Extract the [X, Y] coordinate from the center of the cell holding the provided text.  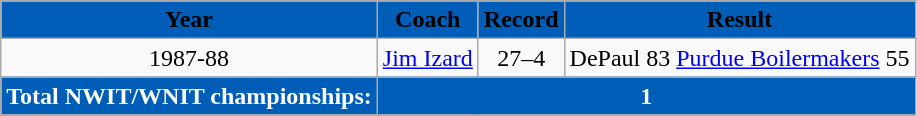
1987-88 [190, 58]
27–4 [521, 58]
Result [740, 20]
Coach [428, 20]
Year [190, 20]
1 [646, 96]
Record [521, 20]
Total NWIT/WNIT championships: [190, 96]
DePaul 83 Purdue Boilermakers 55 [740, 58]
Jim Izard [428, 58]
